For the text-containing cell, return its midpoint in (x, y) coordinate format. 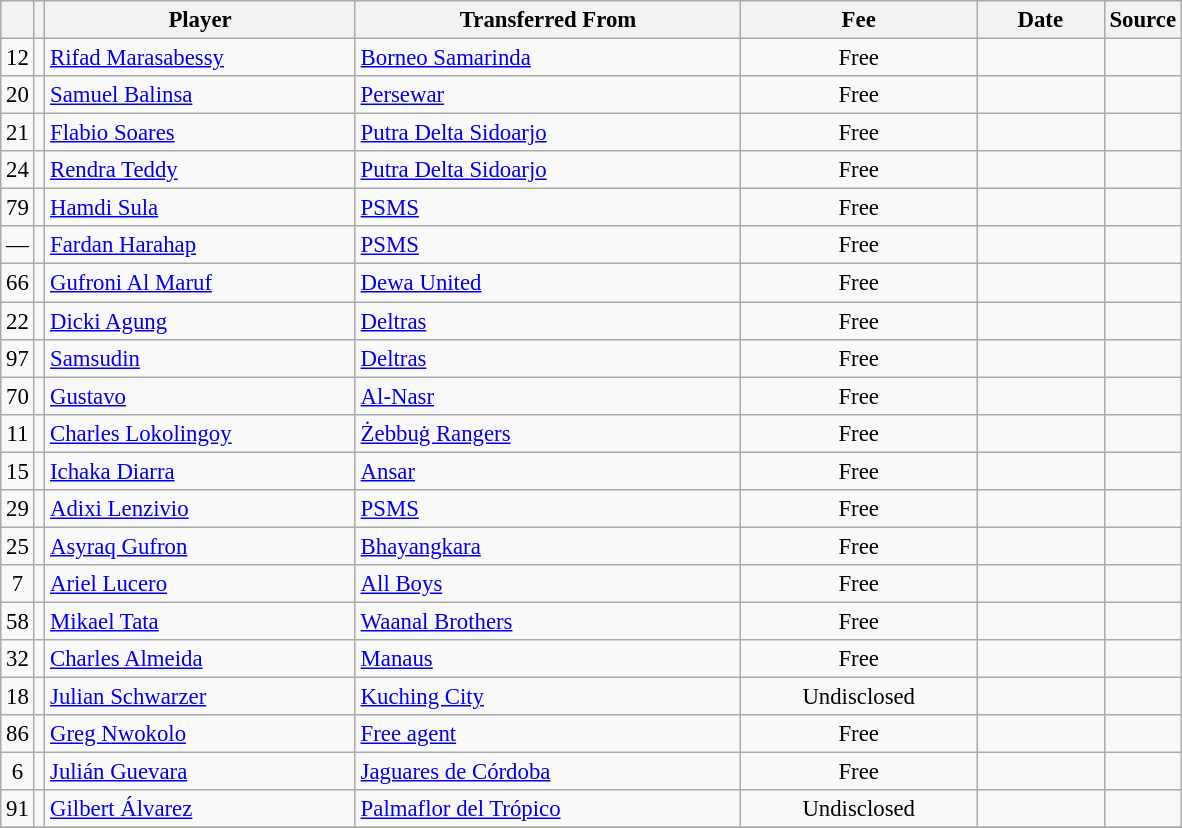
32 (18, 659)
Kuching City (548, 697)
22 (18, 321)
97 (18, 358)
Samsudin (200, 358)
Free agent (548, 734)
Player (200, 20)
Transferred From (548, 20)
15 (18, 471)
Gilbert Álvarez (200, 809)
Date (1040, 20)
Source (1142, 20)
All Boys (548, 584)
Greg Nwokolo (200, 734)
Charles Almeida (200, 659)
Charles Lokolingoy (200, 433)
66 (18, 283)
Jaguares de Córdoba (548, 772)
Fardan Harahap (200, 245)
6 (18, 772)
Flabio Soares (200, 133)
Asyraq Gufron (200, 546)
Gufroni Al Maruf (200, 283)
Persewar (548, 95)
Borneo Samarinda (548, 58)
91 (18, 809)
Bhayangkara (548, 546)
Dewa United (548, 283)
Julian Schwarzer (200, 697)
11 (18, 433)
20 (18, 95)
— (18, 245)
Dicki Agung (200, 321)
Hamdi Sula (200, 208)
Adixi Lenzivio (200, 509)
21 (18, 133)
Ariel Lucero (200, 584)
24 (18, 170)
29 (18, 509)
Fee (859, 20)
Waanal Brothers (548, 621)
Gustavo (200, 396)
58 (18, 621)
7 (18, 584)
18 (18, 697)
Al-Nasr (548, 396)
12 (18, 58)
Samuel Balinsa (200, 95)
70 (18, 396)
25 (18, 546)
Rendra Teddy (200, 170)
Żebbuġ Rangers (548, 433)
86 (18, 734)
Ichaka Diarra (200, 471)
Ansar (548, 471)
Mikael Tata (200, 621)
Julián Guevara (200, 772)
Palmaflor del Trópico (548, 809)
79 (18, 208)
Manaus (548, 659)
Rifad Marasabessy (200, 58)
